Extract the (x, y) coordinate from the center of the cell holding the provided text.  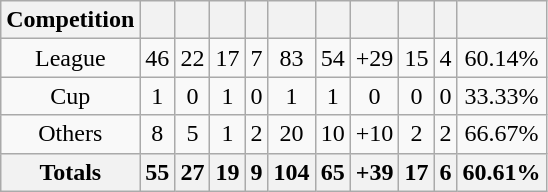
+10 (374, 134)
66.67% (502, 134)
6 (446, 172)
4 (446, 58)
19 (228, 172)
Competition (70, 20)
9 (256, 172)
5 (192, 134)
83 (292, 58)
104 (292, 172)
8 (158, 134)
20 (292, 134)
33.33% (502, 96)
46 (158, 58)
65 (332, 172)
60.14% (502, 58)
60.61% (502, 172)
7 (256, 58)
22 (192, 58)
54 (332, 58)
55 (158, 172)
Totals (70, 172)
League (70, 58)
15 (416, 58)
+39 (374, 172)
27 (192, 172)
10 (332, 134)
Others (70, 134)
Cup (70, 96)
+29 (374, 58)
